Capture the cell that displays the provided text and extract its (x, y) central coordinate. 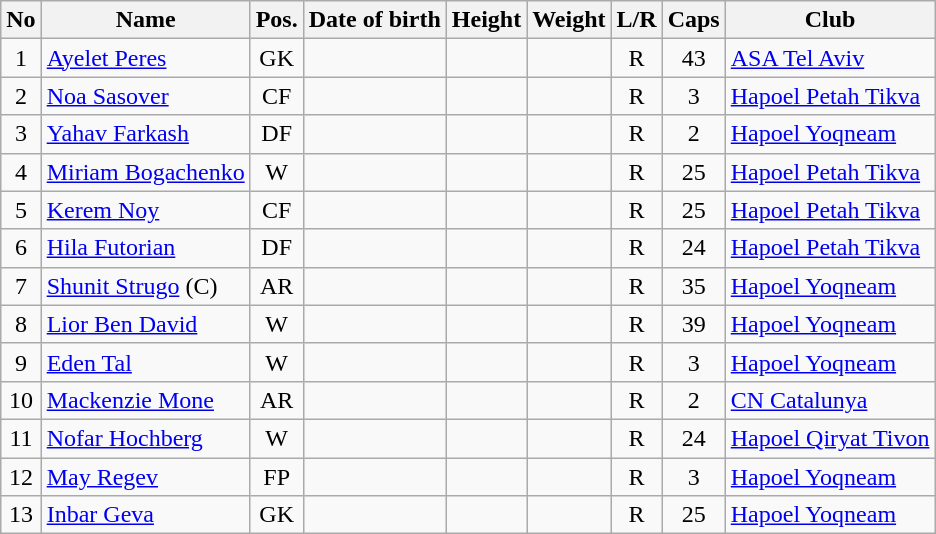
Noa Sasover (146, 96)
Weight (569, 20)
No (21, 20)
10 (21, 400)
13 (21, 515)
Caps (694, 20)
Date of birth (374, 20)
Hapoel Qiryat Tivon (830, 438)
43 (694, 58)
11 (21, 438)
CN Catalunya (830, 400)
L/R (636, 20)
6 (21, 248)
May Regev (146, 477)
Yahav Farkash (146, 134)
39 (694, 324)
4 (21, 172)
Mackenzie Mone (146, 400)
ASA Tel Aviv (830, 58)
Hila Futorian (146, 248)
Inbar Geva (146, 515)
1 (21, 58)
Pos. (276, 20)
Kerem Noy (146, 210)
12 (21, 477)
7 (21, 286)
Shunit Strugo (C) (146, 286)
Lior Ben David (146, 324)
9 (21, 362)
Height (486, 20)
35 (694, 286)
Ayelet Peres (146, 58)
Club (830, 20)
Name (146, 20)
Miriam Bogachenko (146, 172)
8 (21, 324)
Eden Tal (146, 362)
5 (21, 210)
Nofar Hochberg (146, 438)
FP (276, 477)
